For the text-containing cell, return its midpoint in (x, y) coordinate format. 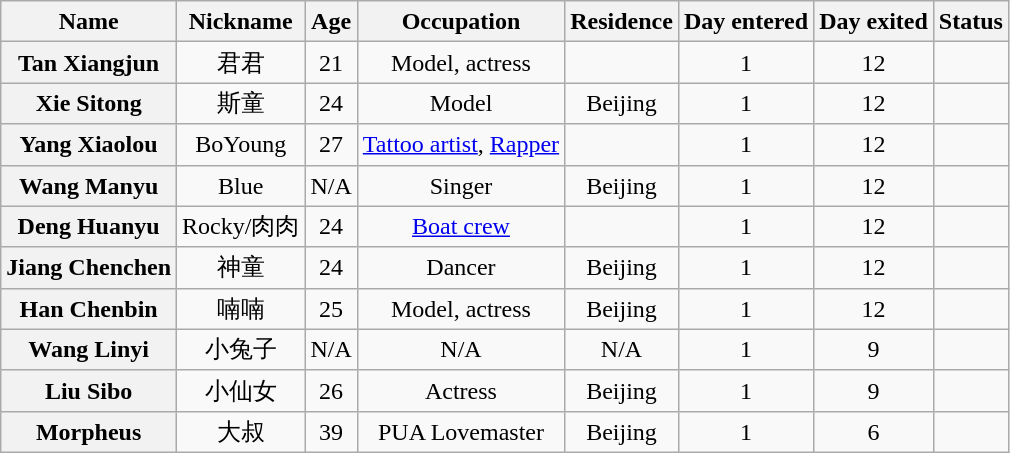
Liu Sibo (89, 390)
小仙女 (241, 390)
Actress (460, 390)
喃喃 (241, 308)
26 (331, 390)
Model (460, 104)
Dancer (460, 268)
Occupation (460, 22)
PUA Lovemaster (460, 432)
Singer (460, 186)
Yang Xiaolou (89, 144)
Age (331, 22)
25 (331, 308)
6 (874, 432)
21 (331, 62)
Wang Linyi (89, 350)
Boat crew (460, 226)
Tattoo artist, Rapper (460, 144)
Tan Xiangjun (89, 62)
Residence (622, 22)
Name (89, 22)
斯童 (241, 104)
Morpheus (89, 432)
Han Chenbin (89, 308)
Wang Manyu (89, 186)
Day entered (746, 22)
Deng Huanyu (89, 226)
39 (331, 432)
BoYoung (241, 144)
君君 (241, 62)
小兔子 (241, 350)
Day exited (874, 22)
Xie Sitong (89, 104)
27 (331, 144)
Jiang Chenchen (89, 268)
大叔 (241, 432)
Nickname (241, 22)
Rocky/肉肉 (241, 226)
Status (970, 22)
Blue (241, 186)
神童 (241, 268)
